From the cell containing the given text, extract its center point as [X, Y] coordinate. 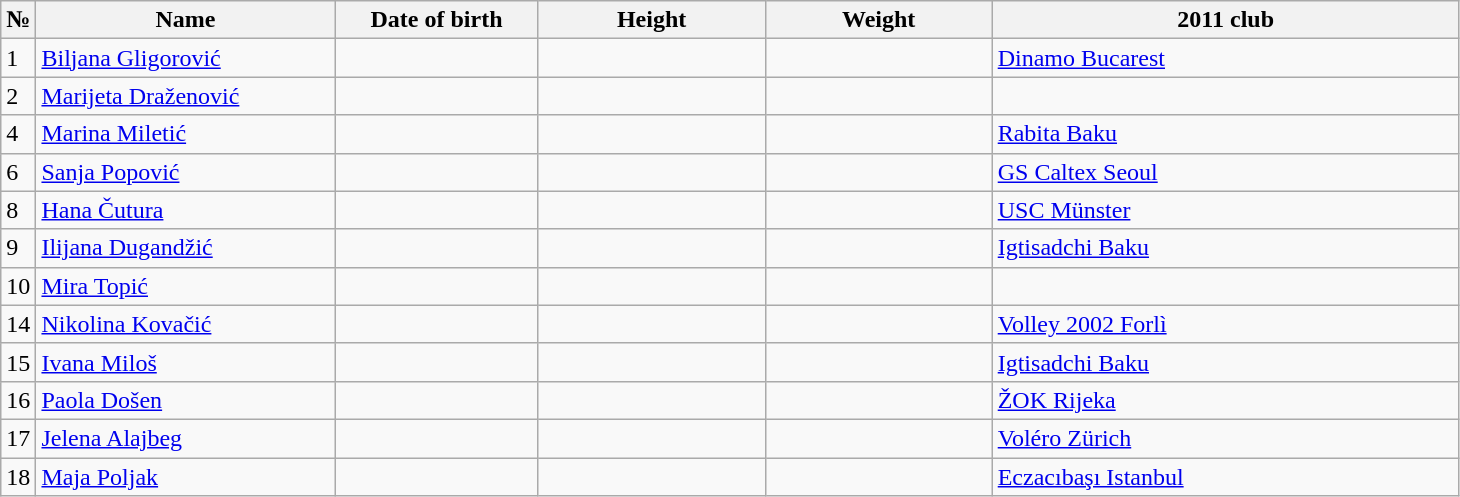
Voléro Zürich [1226, 438]
Nikolina Kovačić [186, 324]
Eczacıbaşı Istanbul [1226, 477]
14 [18, 324]
ŽOK Rijeka [1226, 400]
9 [18, 248]
USC Münster [1226, 210]
Mira Topić [186, 286]
Weight [878, 20]
15 [18, 362]
16 [18, 400]
17 [18, 438]
18 [18, 477]
Paola Došen [186, 400]
4 [18, 134]
Ilijana Dugandžić [186, 248]
Name [186, 20]
Jelena Alajbeg [186, 438]
Ivana Miloš [186, 362]
Sanja Popović [186, 172]
Biljana Gligorović [186, 58]
Marijeta Draženović [186, 96]
Dinamo Bucarest [1226, 58]
№ [18, 20]
Marina Miletić [186, 134]
Height [652, 20]
6 [18, 172]
GS Caltex Seoul [1226, 172]
10 [18, 286]
1 [18, 58]
Rabita Baku [1226, 134]
Date of birth [436, 20]
Hana Čutura [186, 210]
2011 club [1226, 20]
Volley 2002 Forlì [1226, 324]
2 [18, 96]
8 [18, 210]
Maja Poljak [186, 477]
